Provide the [X, Y] coordinate of the cell's center where the given text is located.  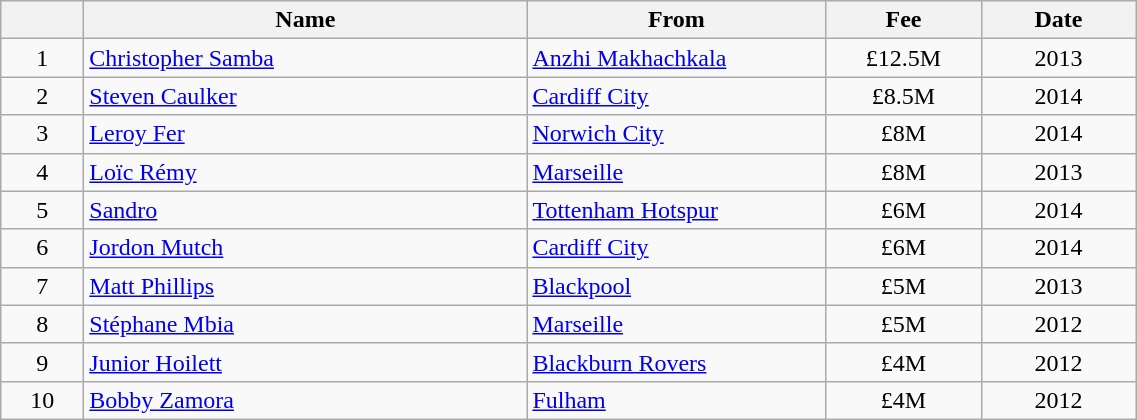
Blackburn Rovers [676, 362]
Jordon Mutch [306, 248]
£12.5M [904, 58]
2 [42, 96]
Norwich City [676, 134]
£8.5M [904, 96]
Fee [904, 20]
Stéphane Mbia [306, 324]
Fulham [676, 400]
Bobby Zamora [306, 400]
6 [42, 248]
Loïc Rémy [306, 172]
9 [42, 362]
Date [1058, 20]
8 [42, 324]
5 [42, 210]
Anzhi Makhachkala [676, 58]
Tottenham Hotspur [676, 210]
Leroy Fer [306, 134]
Matt Phillips [306, 286]
Blackpool [676, 286]
4 [42, 172]
From [676, 20]
Sandro [306, 210]
3 [42, 134]
10 [42, 400]
1 [42, 58]
7 [42, 286]
Name [306, 20]
Junior Hoilett [306, 362]
Steven Caulker [306, 96]
Christopher Samba [306, 58]
